Scan for the cell matching the given text and deliver its [x, y] coordinate at center. 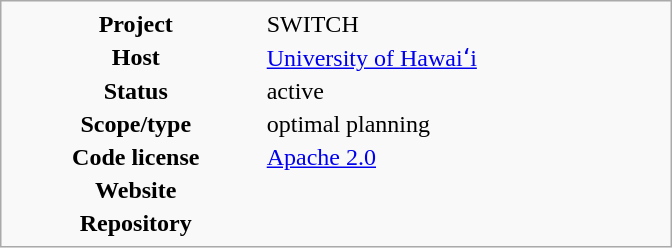
active [464, 92]
Scope/type [136, 125]
Host [136, 58]
optimal planning [464, 125]
University of Hawaiʻi [464, 58]
Code license [136, 158]
Project [136, 24]
Apache 2.0 [464, 158]
Website [136, 191]
SWITCH [464, 24]
Status [136, 92]
Repository [136, 224]
